Determine the (x, y) coordinate at the center of the cell enclosing the given text.  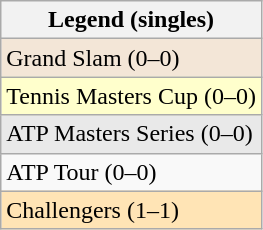
Grand Slam (0–0) (132, 58)
Challengers (1–1) (132, 210)
Tennis Masters Cup (0–0) (132, 96)
ATP Tour (0–0) (132, 172)
ATP Masters Series (0–0) (132, 134)
Legend (singles) (132, 20)
